Return the [x, y] coordinate for the center point of the cell that contains the specified text.  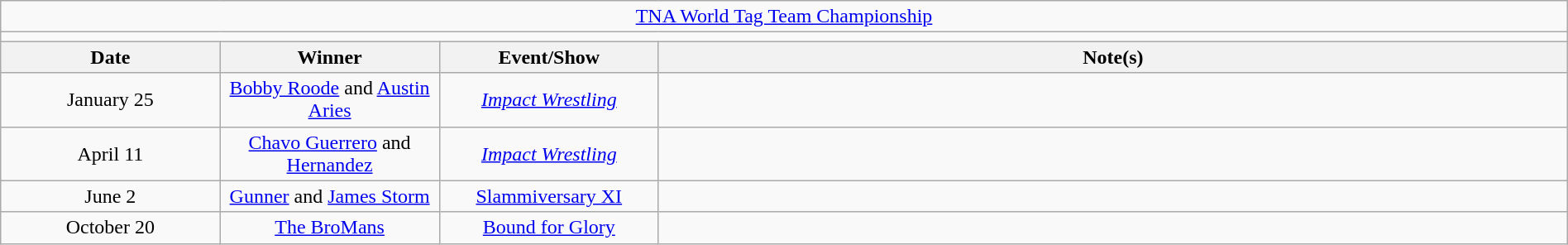
Event/Show [549, 57]
Gunner and James Storm [329, 196]
June 2 [111, 196]
Winner [329, 57]
The BroMans [329, 228]
TNA World Tag Team Championship [784, 17]
October 20 [111, 228]
Slammiversary XI [549, 196]
Bobby Roode and Austin Aries [329, 99]
January 25 [111, 99]
Date [111, 57]
Note(s) [1113, 57]
Chavo Guerrero and Hernandez [329, 154]
April 11 [111, 154]
Bound for Glory [549, 228]
